Pinpoint the cell where the given text exists, returning its [X, Y] midpoint coordinate. 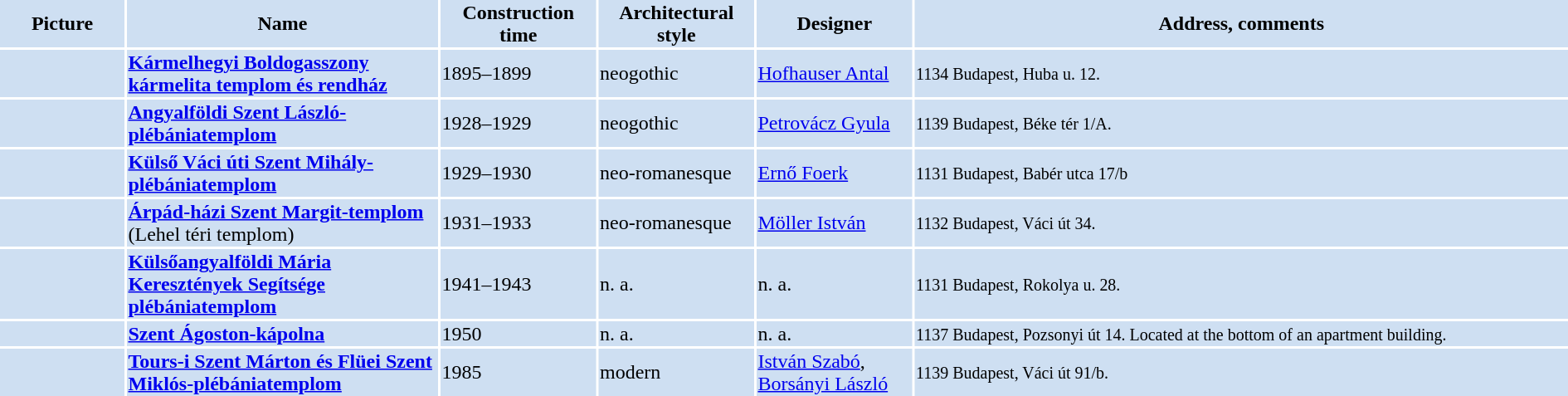
1895–1899 [519, 73]
Name [282, 23]
Address, comments [1241, 23]
Szent Ágoston-kápolna [282, 334]
1139 Budapest, Béke tér 1/A. [1241, 123]
Designer [835, 23]
Petrovácz Gyula [835, 123]
1985 [519, 372]
1928–1929 [519, 123]
Architectural style [677, 23]
Angyalföldi Szent László-plébániatemplom [282, 123]
Külső Váci úti Szent Mihály-plébániatemplom [282, 173]
1132 Budapest, Váci út 34. [1241, 222]
1950 [519, 334]
1941–1943 [519, 284]
Hofhauser Antal [835, 73]
1931–1933 [519, 222]
1134 Budapest, Huba u. 12. [1241, 73]
1131 Budapest, Babér utca 17/b [1241, 173]
Tours-i Szent Márton és Flüei Szent Miklós-plébániatemplom [282, 372]
1929–1930 [519, 173]
Construction time [519, 23]
Kármelhegyi Boldogasszony kármelita templom és rendház [282, 73]
1131 Budapest, Rokolya u. 28. [1241, 284]
István Szabó, Borsányi László [835, 372]
Ernő Foerk [835, 173]
Möller István [835, 222]
1137 Budapest, Pozsonyi út 14. Located at the bottom of an apartment building. [1241, 334]
Árpád-házi Szent Margit-templom (Lehel téri templom) [282, 222]
Külsőangyalföldi Mária Keresztények Segítsége plébániatemplom [282, 284]
1139 Budapest, Váci út 91/b. [1241, 372]
Picture [62, 23]
modern [677, 372]
